Search for the cell housing the specified text and yield its (X, Y) center coordinate. 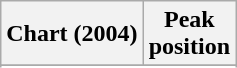
Chart (2004) (72, 34)
Peak position (189, 34)
